Provide the [X, Y] coordinate of the cell's center where the given text is located.  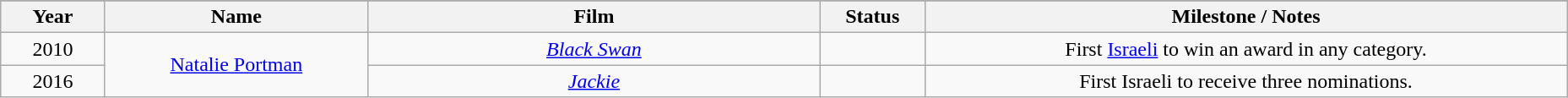
First Israeli to receive three nominations. [1246, 81]
Milestone / Notes [1246, 17]
2010 [53, 49]
2016 [53, 81]
Status [872, 17]
Natalie Portman [236, 65]
Jackie [594, 81]
Black Swan [594, 49]
Year [53, 17]
First Israeli to win an award in any category. [1246, 49]
Film [594, 17]
Name [236, 17]
